Determine the [x, y] coordinate at the center of the cell enclosing the given text.  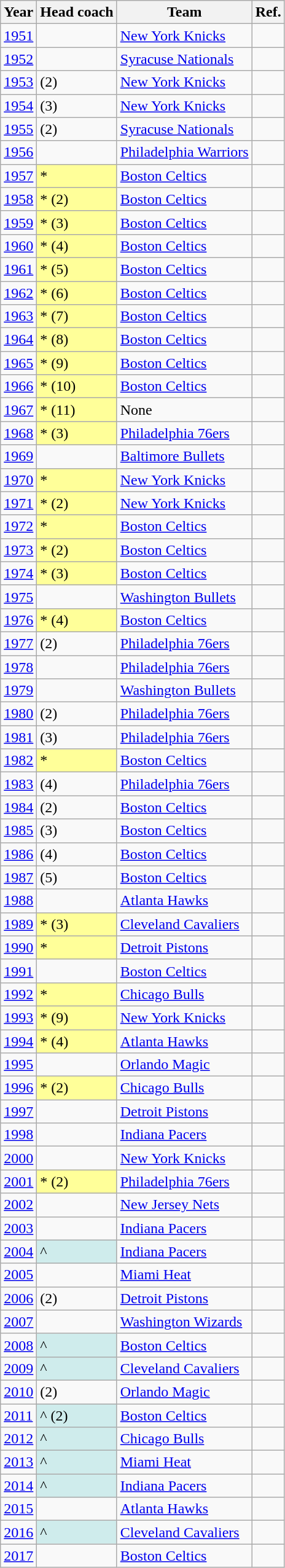
2011 [18, 1415]
1985 [18, 831]
1986 [18, 854]
1954 [18, 106]
2007 [18, 1322]
2004 [18, 1252]
Ref. [268, 12]
2015 [18, 1509]
1980 [18, 714]
1976 [18, 620]
1951 [18, 36]
1978 [18, 667]
2009 [18, 1368]
2010 [18, 1392]
* (7) [77, 316]
Team [184, 12]
1957 [18, 176]
2005 [18, 1275]
1998 [18, 1135]
New Jersey Nets [184, 1205]
1987 [18, 877]
1956 [18, 152]
1979 [18, 691]
1953 [18, 82]
2013 [18, 1462]
1967 [18, 410]
1995 [18, 1065]
1969 [18, 457]
2003 [18, 1228]
1971 [18, 503]
1968 [18, 433]
* (10) [77, 386]
1984 [18, 807]
(5) [77, 877]
1992 [18, 994]
None [184, 410]
1965 [18, 363]
1975 [18, 597]
2001 [18, 1182]
1990 [18, 947]
1989 [18, 924]
1960 [18, 246]
* (6) [77, 293]
Philadelphia Warriors [184, 152]
1982 [18, 761]
* (5) [77, 269]
* (11) [77, 410]
2008 [18, 1345]
2017 [18, 1556]
1994 [18, 1041]
1970 [18, 480]
1952 [18, 59]
1955 [18, 129]
Washington Wizards [184, 1322]
1958 [18, 199]
1997 [18, 1111]
2012 [18, 1439]
1962 [18, 293]
^ (2) [77, 1415]
2016 [18, 1532]
Year [18, 12]
1983 [18, 784]
* (8) [77, 340]
1993 [18, 1017]
1963 [18, 316]
1964 [18, 340]
Baltimore Bullets [184, 457]
1996 [18, 1088]
2014 [18, 1486]
2006 [18, 1298]
1988 [18, 901]
1991 [18, 971]
1966 [18, 386]
1981 [18, 737]
1959 [18, 222]
1961 [18, 269]
2000 [18, 1158]
1973 [18, 550]
Head coach [77, 12]
1977 [18, 643]
1972 [18, 527]
2002 [18, 1205]
1974 [18, 573]
